Extract the (X, Y) coordinate from the center of the cell holding the provided text.  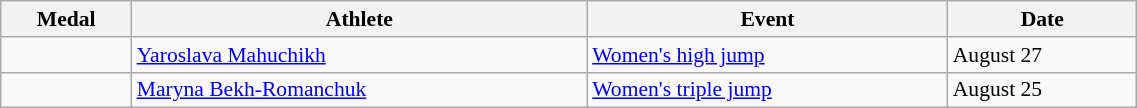
Medal (66, 19)
Women's high jump (768, 55)
Women's triple jump (768, 90)
August 25 (1042, 90)
Athlete (360, 19)
Maryna Bekh-Romanchuk (360, 90)
Event (768, 19)
Yaroslava Mahuchikh (360, 55)
August 27 (1042, 55)
Date (1042, 19)
